Output the (X, Y) coordinate of the center of the cell containing the given text.  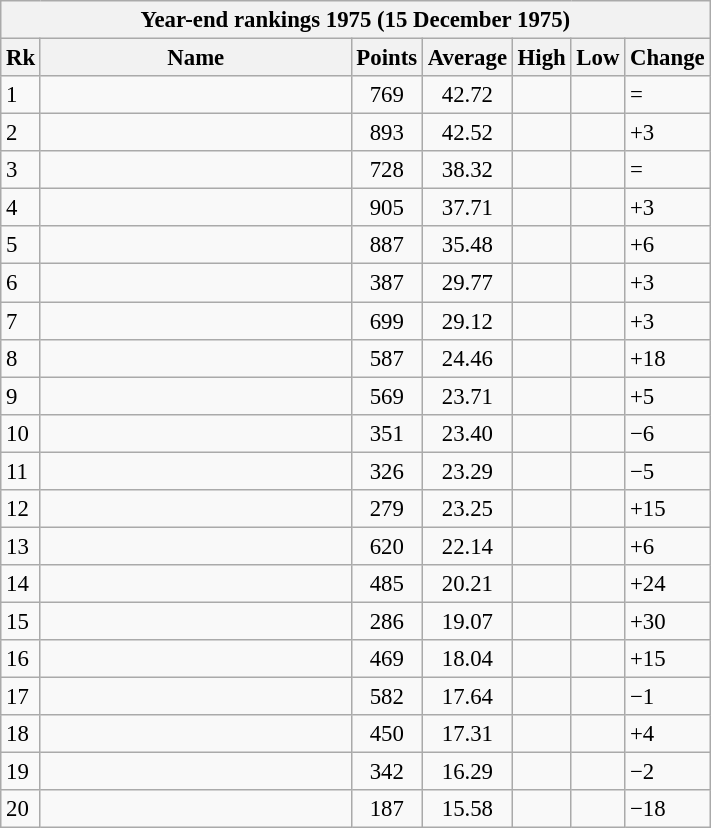
20 (21, 809)
Rk (21, 58)
35.48 (467, 245)
10 (21, 433)
620 (386, 546)
7 (21, 321)
42.72 (467, 95)
728 (386, 170)
16 (21, 659)
Name (196, 58)
17.64 (467, 697)
18.04 (467, 659)
19 (21, 772)
887 (386, 245)
587 (386, 358)
−5 (668, 471)
23.25 (467, 509)
42.52 (467, 133)
Average (467, 58)
8 (21, 358)
22.14 (467, 546)
29.77 (467, 283)
5 (21, 245)
11 (21, 471)
+24 (668, 584)
+5 (668, 396)
15.58 (467, 809)
Year-end rankings 1975 (15 December 1975) (356, 20)
29.12 (467, 321)
Change (668, 58)
699 (386, 321)
286 (386, 621)
326 (386, 471)
−1 (668, 697)
Points (386, 58)
−2 (668, 772)
19.07 (467, 621)
13 (21, 546)
18 (21, 734)
3 (21, 170)
37.71 (467, 208)
Low (598, 58)
582 (386, 697)
485 (386, 584)
23.29 (467, 471)
38.32 (467, 170)
24.46 (467, 358)
569 (386, 396)
16.29 (467, 772)
15 (21, 621)
23.40 (467, 433)
14 (21, 584)
342 (386, 772)
905 (386, 208)
2 (21, 133)
−18 (668, 809)
23.71 (467, 396)
469 (386, 659)
17 (21, 697)
12 (21, 509)
187 (386, 809)
+4 (668, 734)
1 (21, 95)
6 (21, 283)
High (542, 58)
351 (386, 433)
387 (386, 283)
+18 (668, 358)
279 (386, 509)
20.21 (467, 584)
4 (21, 208)
−6 (668, 433)
17.31 (467, 734)
9 (21, 396)
+30 (668, 621)
893 (386, 133)
450 (386, 734)
769 (386, 95)
